From the cell containing the given text, extract its center point as (X, Y) coordinate. 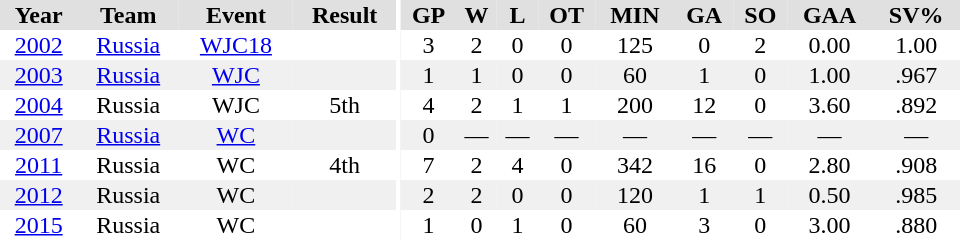
3.60 (830, 105)
2007 (38, 135)
0.00 (830, 45)
SO (760, 15)
2003 (38, 75)
GP (428, 15)
2011 (38, 165)
16 (704, 165)
Year (38, 15)
OT (566, 15)
342 (634, 165)
5th (345, 105)
L (518, 15)
4th (345, 165)
7 (428, 165)
.892 (916, 105)
W (476, 15)
SV% (916, 15)
120 (634, 195)
200 (634, 105)
2004 (38, 105)
125 (634, 45)
GAA (830, 15)
Event (236, 15)
.985 (916, 195)
WJC18 (236, 45)
3.00 (830, 225)
2015 (38, 225)
GA (704, 15)
.908 (916, 165)
2002 (38, 45)
0.50 (830, 195)
2.80 (830, 165)
12 (704, 105)
Team (128, 15)
MIN (634, 15)
.880 (916, 225)
2012 (38, 195)
Result (345, 15)
.967 (916, 75)
